Return (X, Y) of the center of cell containing provided text 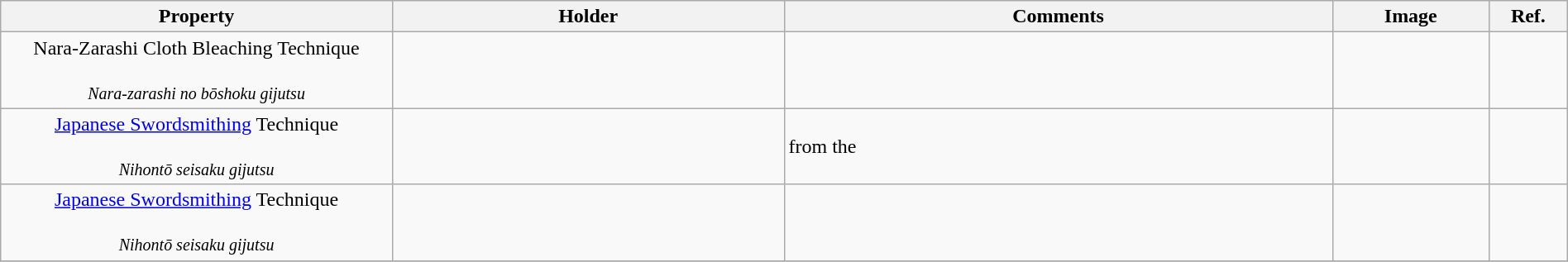
Comments (1059, 17)
Ref. (1528, 17)
Property (197, 17)
Image (1411, 17)
Nara-Zarashi Cloth Bleaching TechniqueNara-zarashi no bōshoku gijutsu (197, 70)
Holder (588, 17)
from the (1059, 146)
